Scan for the cell matching the given text and deliver its [X, Y] coordinate at center. 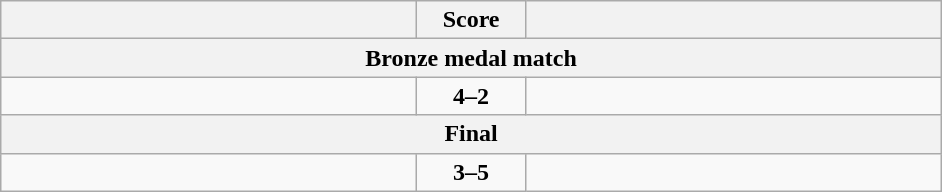
Final [472, 134]
3–5 [472, 172]
Bronze medal match [472, 58]
Score [472, 20]
4–2 [472, 96]
